Extract the [X, Y] coordinate from the center of the cell holding the provided text.  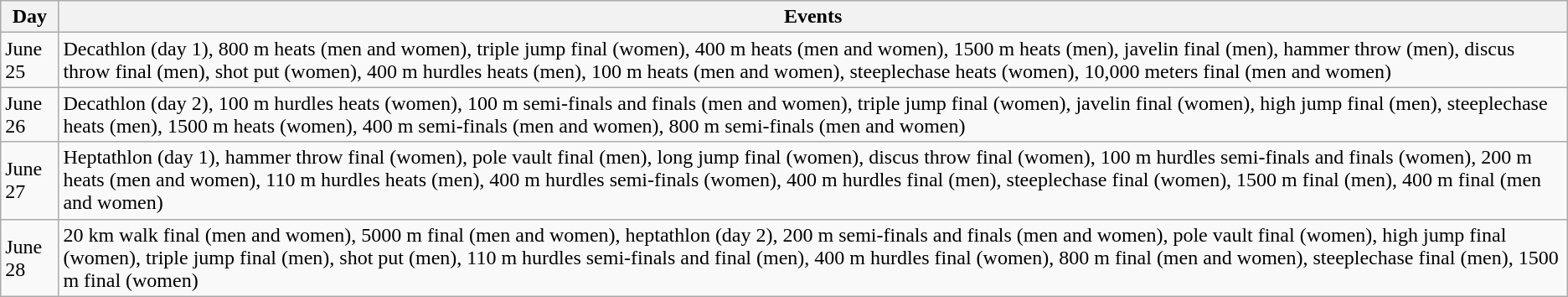
Day [30, 17]
June 28 [30, 258]
Events [812, 17]
June 26 [30, 114]
June 27 [30, 180]
June 25 [30, 60]
